Find where the given text appears and provide that cell's center as [X, Y] coordinate. 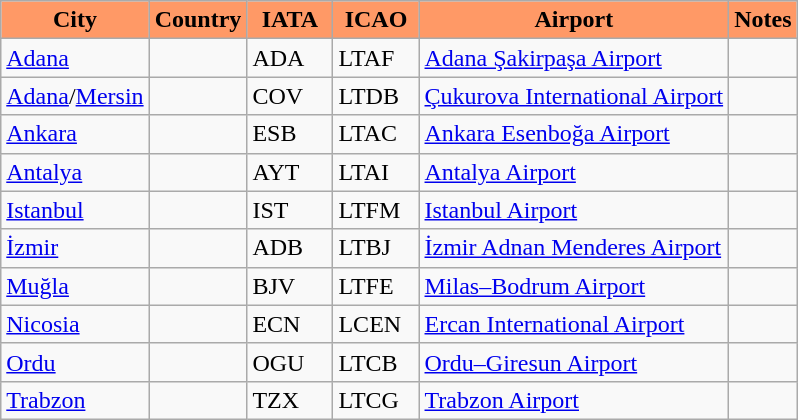
Ankara Esenboğa Airport [574, 134]
Trabzon [75, 400]
İzmir Adnan Menderes Airport [574, 248]
LTFM [376, 210]
Airport [574, 20]
Nicosia [75, 324]
ECN [290, 324]
Antalya [75, 172]
Ordu [75, 362]
Adana [75, 58]
City [75, 20]
IATA [290, 20]
LTAF [376, 58]
Istanbul Airport [574, 210]
Muğla [75, 286]
IST [290, 210]
LTDB [376, 96]
ADA [290, 58]
LCEN [376, 324]
Çukurova International Airport [574, 96]
BJV [290, 286]
LTAC [376, 134]
ICAO [376, 20]
LTBJ [376, 248]
Adana/Mersin [75, 96]
AYT [290, 172]
Notes [763, 20]
Istanbul [75, 210]
LTFE [376, 286]
Ankara [75, 134]
TZX [290, 400]
LTAI [376, 172]
LTCB [376, 362]
OGU [290, 362]
Ercan International Airport [574, 324]
Trabzon Airport [574, 400]
Adana Şakirpaşa Airport [574, 58]
ADB [290, 248]
Ordu–Giresun Airport [574, 362]
Milas–Bodrum Airport [574, 286]
COV [290, 96]
İzmir [75, 248]
LTCG [376, 400]
Antalya Airport [574, 172]
Country [198, 20]
ESB [290, 134]
